Determine the [X, Y] coordinate at the center of the cell enclosing the given text.  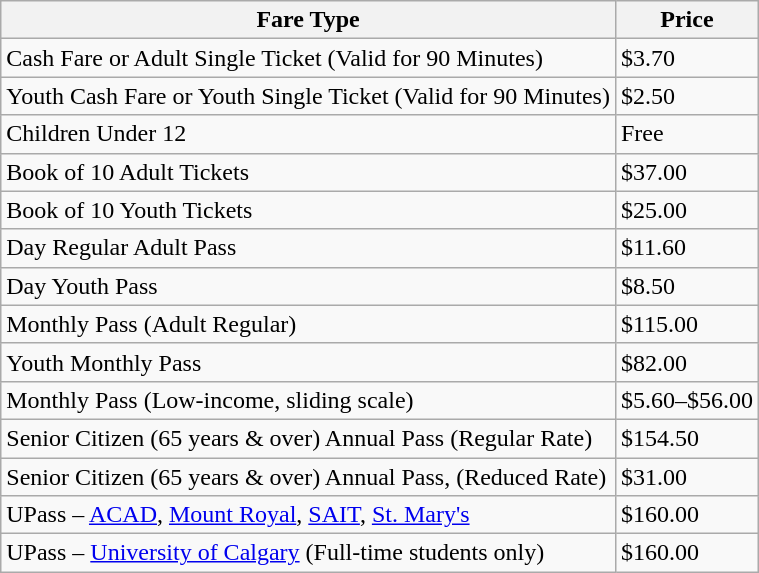
$37.00 [686, 172]
UPass – University of Calgary (Full-time students only) [308, 553]
Youth Cash Fare or Youth Single Ticket (Valid for 90 Minutes) [308, 96]
$5.60–$56.00 [686, 400]
Day Youth Pass [308, 286]
Fare Type [308, 20]
$11.60 [686, 248]
Day Regular Adult Pass [308, 248]
Senior Citizen (65 years & over) Annual Pass, (Reduced Rate) [308, 477]
Price [686, 20]
Cash Fare or Adult Single Ticket (Valid for 90 Minutes) [308, 58]
$115.00 [686, 324]
$25.00 [686, 210]
Book of 10 Youth Tickets [308, 210]
$8.50 [686, 286]
Monthly Pass (Low-income, sliding scale) [308, 400]
Children Under 12 [308, 134]
$154.50 [686, 438]
$31.00 [686, 477]
Youth Monthly Pass [308, 362]
Book of 10 Adult Tickets [308, 172]
$3.70 [686, 58]
Monthly Pass (Adult Regular) [308, 324]
Senior Citizen (65 years & over) Annual Pass (Regular Rate) [308, 438]
UPass – ACAD, Mount Royal, SAIT, St. Mary's [308, 515]
$2.50 [686, 96]
$82.00 [686, 362]
Free [686, 134]
